Scan for the cell matching the given text and deliver its [x, y] coordinate at center. 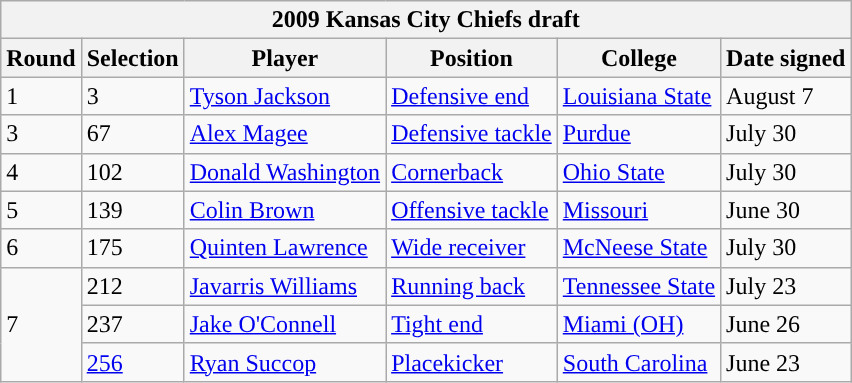
139 [132, 210]
August 7 [786, 96]
Donald Washington [284, 172]
McNeese State [638, 248]
Tight end [472, 324]
Cornerback [472, 172]
237 [132, 324]
Tyson Jackson [284, 96]
Quinten Lawrence [284, 248]
Running back [472, 286]
Wide receiver [472, 248]
Javarris Williams [284, 286]
South Carolina [638, 362]
Selection [132, 58]
June 30 [786, 210]
6 [41, 248]
Round [41, 58]
Ohio State [638, 172]
July 23 [786, 286]
212 [132, 286]
Placekicker [472, 362]
256 [132, 362]
Date signed [786, 58]
67 [132, 134]
June 23 [786, 362]
Position [472, 58]
2009 Kansas City Chiefs draft [426, 20]
Alex Magee [284, 134]
Defensive tackle [472, 134]
1 [41, 96]
June 26 [786, 324]
Tennessee State [638, 286]
Miami (OH) [638, 324]
Jake O'Connell [284, 324]
Defensive end [472, 96]
Player [284, 58]
175 [132, 248]
5 [41, 210]
Colin Brown [284, 210]
7 [41, 324]
Offensive tackle [472, 210]
4 [41, 172]
Louisiana State [638, 96]
102 [132, 172]
Ryan Succop [284, 362]
Missouri [638, 210]
Purdue [638, 134]
College [638, 58]
